Output the (x, y) coordinate of the center of the cell containing the given text.  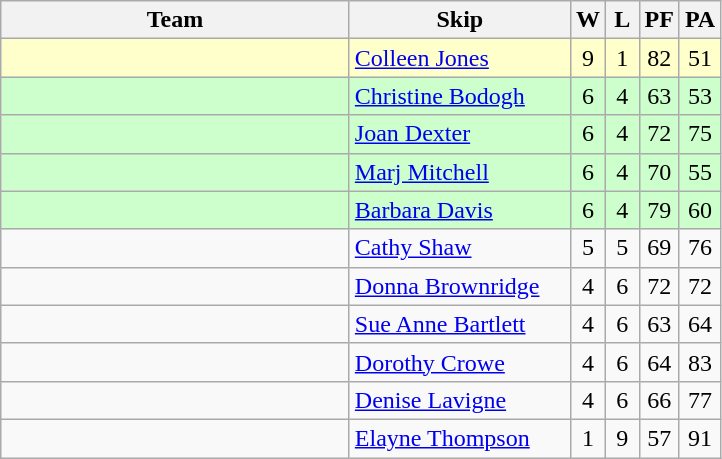
PF (659, 20)
Donna Brownridge (460, 286)
Dorothy Crowe (460, 362)
57 (659, 438)
70 (659, 172)
79 (659, 210)
Cathy Shaw (460, 248)
L (622, 20)
W (588, 20)
Colleen Jones (460, 58)
Skip (460, 20)
82 (659, 58)
53 (700, 96)
76 (700, 248)
69 (659, 248)
Joan Dexter (460, 134)
Christine Bodogh (460, 96)
66 (659, 400)
PA (700, 20)
Elayne Thompson (460, 438)
Denise Lavigne (460, 400)
Team (176, 20)
51 (700, 58)
Sue Anne Bartlett (460, 324)
Marj Mitchell (460, 172)
55 (700, 172)
75 (700, 134)
60 (700, 210)
83 (700, 362)
Barbara Davis (460, 210)
91 (700, 438)
77 (700, 400)
